For the text-containing cell, return its midpoint in (x, y) coordinate format. 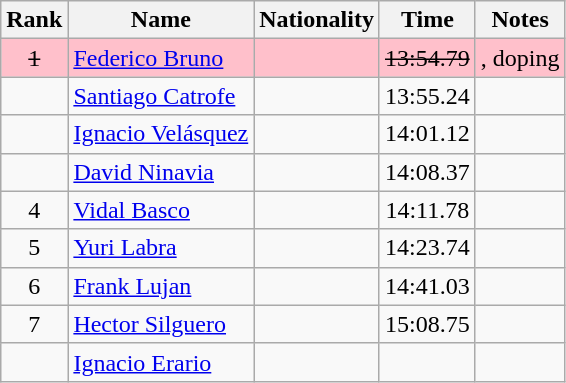
Ignacio Velásquez (161, 134)
Santiago Catrofe (161, 96)
Frank Lujan (161, 286)
Yuri Labra (161, 248)
Vidal Basco (161, 210)
Notes (520, 20)
Ignacio Erario (161, 362)
, doping (520, 58)
14:11.78 (427, 210)
15:08.75 (427, 324)
Time (427, 20)
David Ninavia (161, 172)
14:41.03 (427, 286)
14:08.37 (427, 172)
7 (34, 324)
Nationality (317, 20)
13:55.24 (427, 96)
4 (34, 210)
Hector Silguero (161, 324)
14:23.74 (427, 248)
14:01.12 (427, 134)
Federico Bruno (161, 58)
5 (34, 248)
1 (34, 58)
Rank (34, 20)
Name (161, 20)
6 (34, 286)
13:54.79 (427, 58)
